Output the [x, y] coordinate of the center of the cell containing the given text.  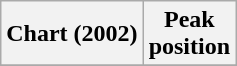
Peakposition [189, 34]
Chart (2002) [72, 34]
